Detect which cell encompasses the target text, then output its (x, y) center coordinate. 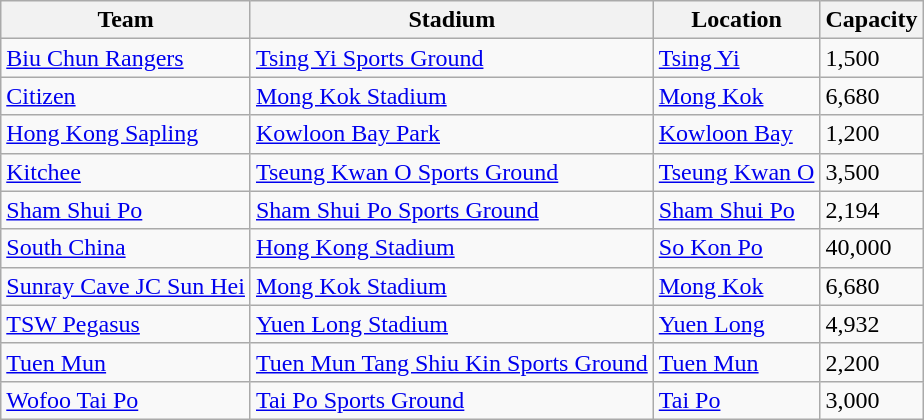
Sham Shui Po Sports Ground (452, 210)
Kowloon Bay (736, 134)
2,194 (872, 210)
Hong Kong Stadium (452, 248)
Tseung Kwan O (736, 172)
4,932 (872, 324)
2,200 (872, 362)
Yuen Long Stadium (452, 324)
3,500 (872, 172)
3,000 (872, 400)
1,500 (872, 58)
South China (126, 248)
Tai Po Sports Ground (452, 400)
TSW Pegasus (126, 324)
Sunray Cave JC Sun Hei (126, 286)
Tseung Kwan O Sports Ground (452, 172)
Tai Po (736, 400)
Kitchee (126, 172)
So Kon Po (736, 248)
Tsing Yi (736, 58)
Capacity (872, 20)
Wofoo Tai Po (126, 400)
Stadium (452, 20)
Hong Kong Sapling (126, 134)
40,000 (872, 248)
Biu Chun Rangers (126, 58)
Location (736, 20)
Citizen (126, 96)
Team (126, 20)
Tuen Mun Tang Shiu Kin Sports Ground (452, 362)
Yuen Long (736, 324)
Tsing Yi Sports Ground (452, 58)
1,200 (872, 134)
Kowloon Bay Park (452, 134)
